Scan for the cell matching the given text and deliver its [X, Y] coordinate at center. 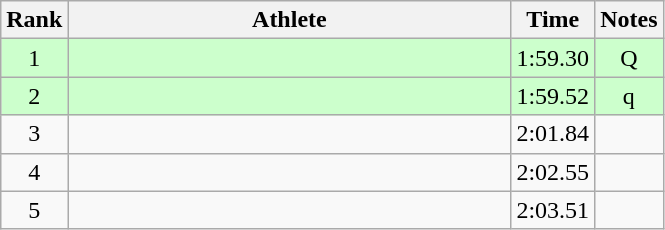
1:59.30 [553, 58]
3 [34, 134]
1 [34, 58]
2:03.51 [553, 210]
q [629, 96]
Rank [34, 20]
4 [34, 172]
Athlete [290, 20]
5 [34, 210]
1:59.52 [553, 96]
Q [629, 58]
Time [553, 20]
2:02.55 [553, 172]
Notes [629, 20]
2 [34, 96]
2:01.84 [553, 134]
